Search for the cell housing the specified text and yield its (X, Y) center coordinate. 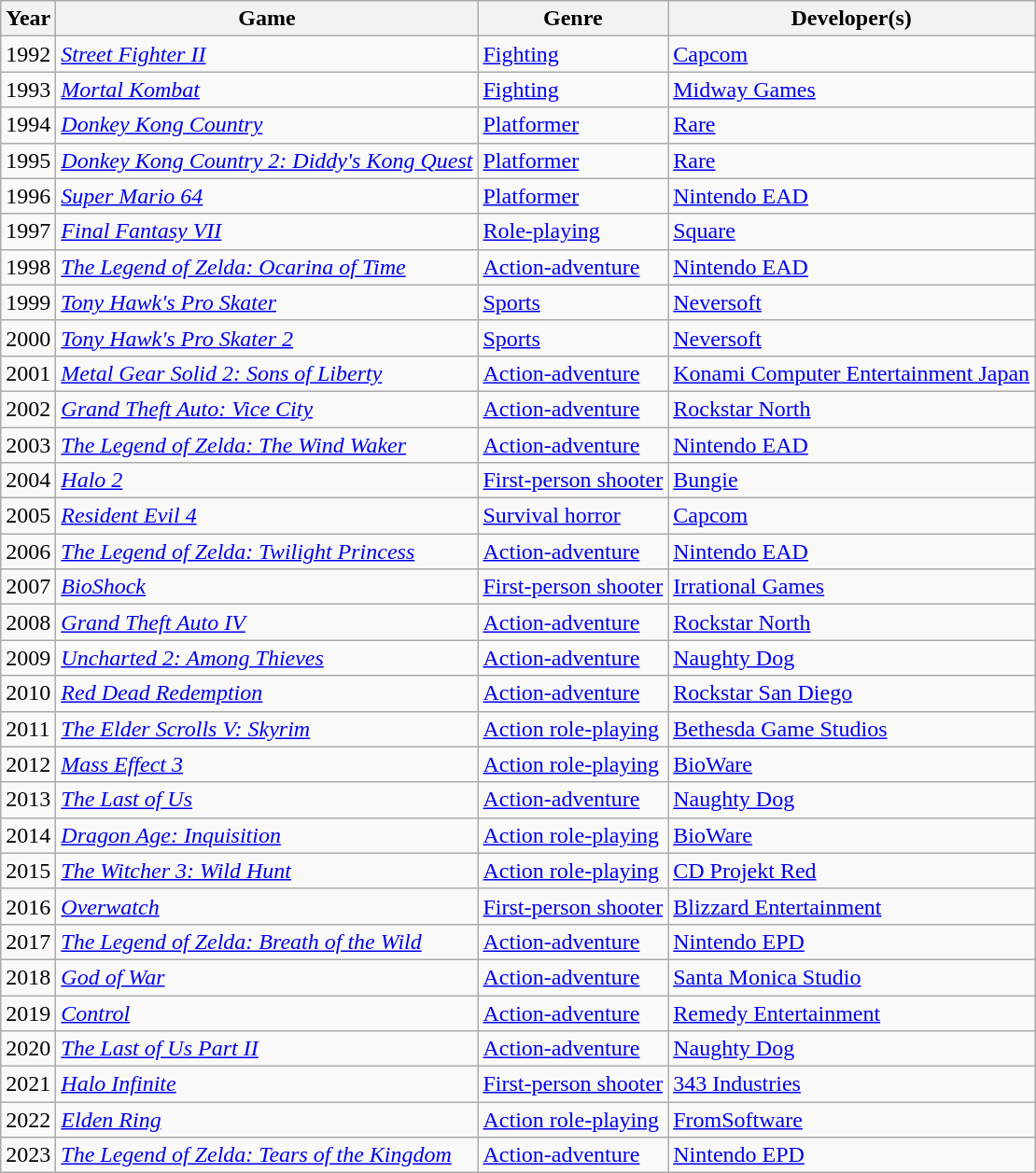
Metal Gear Solid 2: Sons of Liberty (267, 373)
2004 (28, 481)
Remedy Entertainment (851, 1012)
1996 (28, 196)
The Legend of Zelda: Breath of the Wild (267, 942)
Super Mario 64 (267, 196)
2002 (28, 409)
Resident Evil 4 (267, 516)
The Last of Us (267, 800)
1992 (28, 54)
2018 (28, 977)
2011 (28, 729)
God of War (267, 977)
Grand Theft Auto: Vice City (267, 409)
Final Fantasy VII (267, 231)
BioShock (267, 587)
2001 (28, 373)
Halo Infinite (267, 1084)
2022 (28, 1120)
2008 (28, 622)
2013 (28, 800)
Midway Games (851, 90)
The Legend of Zelda: Twilight Princess (267, 552)
Street Fighter II (267, 54)
2014 (28, 835)
Bungie (851, 481)
2023 (28, 1155)
Control (267, 1012)
2012 (28, 764)
The Legend of Zelda: Ocarina of Time (267, 267)
2021 (28, 1084)
2003 (28, 445)
2006 (28, 552)
Survival horror (573, 516)
1993 (28, 90)
Uncharted 2: Among Thieves (267, 658)
Tony Hawk's Pro Skater 2 (267, 338)
2020 (28, 1049)
Dragon Age: Inquisition (267, 835)
Mass Effect 3 (267, 764)
Square (851, 231)
Grand Theft Auto IV (267, 622)
Santa Monica Studio (851, 977)
The Legend of Zelda: Tears of the Kingdom (267, 1155)
Red Dead Redemption (267, 693)
Konami Computer Entertainment Japan (851, 373)
Year (28, 19)
1994 (28, 125)
Irrational Games (851, 587)
1998 (28, 267)
2007 (28, 587)
2017 (28, 942)
Overwatch (267, 906)
2000 (28, 338)
Mortal Kombat (267, 90)
Tony Hawk's Pro Skater (267, 302)
Role-playing (573, 231)
1997 (28, 231)
Rockstar San Diego (851, 693)
343 Industries (851, 1084)
CD Projekt Red (851, 871)
2015 (28, 871)
Genre (573, 19)
2005 (28, 516)
Elden Ring (267, 1120)
Blizzard Entertainment (851, 906)
The Witcher 3: Wild Hunt (267, 871)
The Elder Scrolls V: Skyrim (267, 729)
The Legend of Zelda: The Wind Waker (267, 445)
1995 (28, 161)
2010 (28, 693)
Developer(s) (851, 19)
Halo 2 (267, 481)
1999 (28, 302)
Bethesda Game Studios (851, 729)
FromSoftware (851, 1120)
2016 (28, 906)
Donkey Kong Country (267, 125)
Game (267, 19)
2009 (28, 658)
The Last of Us Part II (267, 1049)
2019 (28, 1012)
Donkey Kong Country 2: Diddy's Kong Quest (267, 161)
